Determine the (X, Y) coordinate at the center of the cell enclosing the given text.  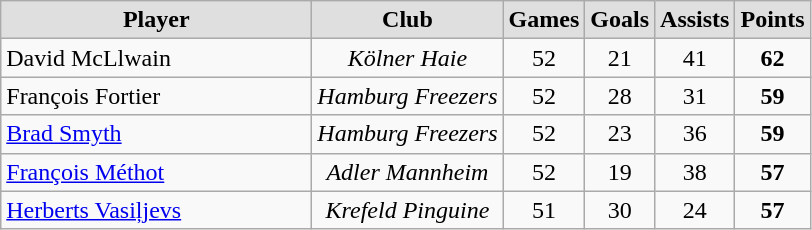
Club (408, 20)
36 (695, 134)
24 (695, 210)
62 (772, 58)
41 (695, 58)
28 (620, 96)
Herberts Vasiļjevs (156, 210)
Assists (695, 20)
François Méthot (156, 172)
30 (620, 210)
38 (695, 172)
Kölner Haie (408, 58)
Points (772, 20)
21 (620, 58)
19 (620, 172)
Brad Smyth (156, 134)
Games (544, 20)
51 (544, 210)
23 (620, 134)
Goals (620, 20)
Krefeld Pinguine (408, 210)
David McLlwain (156, 58)
François Fortier (156, 96)
Player (156, 20)
Adler Mannheim (408, 172)
31 (695, 96)
